Return the [x, y] coordinate for the center point of the cell that contains the specified text.  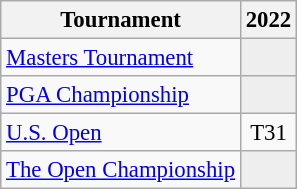
Tournament [121, 20]
U.S. Open [121, 133]
The Open Championship [121, 170]
Masters Tournament [121, 58]
T31 [268, 133]
PGA Championship [121, 95]
2022 [268, 20]
